Scan for the cell matching the given text and deliver its [X, Y] coordinate at center. 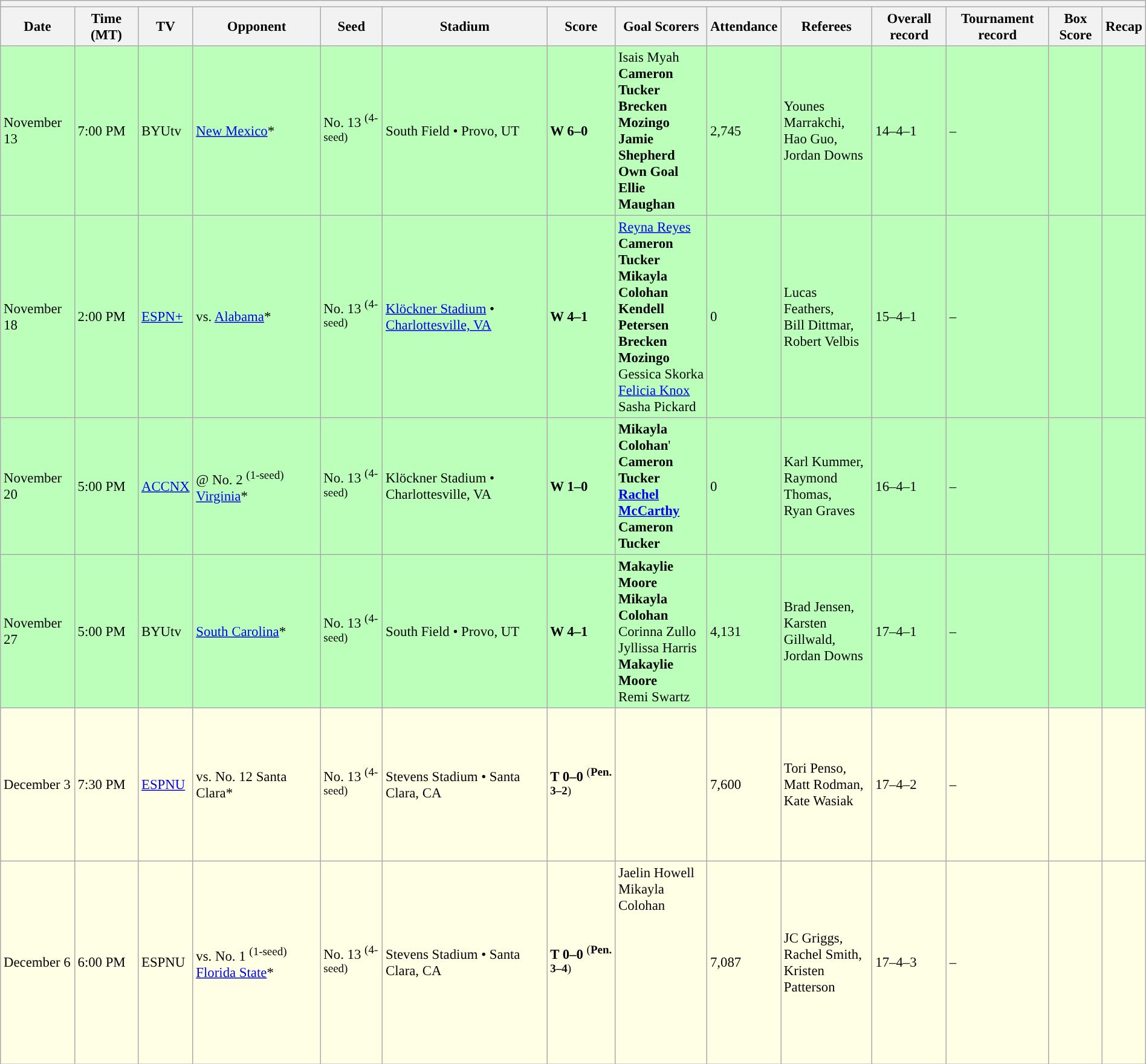
7,087 [744, 962]
15–4–1 [909, 317]
South Carolina* [256, 632]
Makaylie Moore Mikayla Colohan Corinna Zullo Jyllissa Harris Makaylie Moore Remi Swartz [661, 632]
7:30 PM [106, 785]
vs. No. 12 Santa Clara* [256, 785]
Opponent [256, 27]
Younes Marrakchi, Hao Guo, Jordan Downs [827, 131]
November 18 [37, 317]
Reyna Reyes Cameron Tucker Mikayla Colohan Kendell Petersen Brecken Mozingo Gessica Skorka Felicia Knox Sasha Pickard [661, 317]
W 6–0 [581, 131]
4,131 [744, 632]
T 0–0 (Pen. 3–2) [581, 785]
Overall record [909, 27]
JC Griggs, Rachel Smith, Kristen Patterson [827, 962]
Date [37, 27]
ESPN+ [166, 317]
Brad Jensen, Karsten Gillwald, Jordan Downs [827, 632]
Seed [352, 27]
vs. No. 1 (1-seed) Florida State* [256, 962]
Attendance [744, 27]
vs. Alabama* [256, 317]
December 6 [37, 962]
Karl Kummer, Raymond Thomas, Ryan Graves [827, 486]
2,745 [744, 131]
Recap [1124, 27]
Score [581, 27]
17–4–1 [909, 632]
Tournament record [997, 27]
November 13 [37, 131]
November 27 [37, 632]
T 0–0 (Pen. 3–4) [581, 962]
Referees [827, 27]
ACCNX [166, 486]
Box Score [1076, 27]
16–4–1 [909, 486]
Goal Scorers [661, 27]
W 1–0 [581, 486]
Jaelin Howell Mikayla Colohan [661, 962]
New Mexico* [256, 131]
@ No. 2 (1-seed) Virginia* [256, 486]
6:00 PM [106, 962]
2:00 PM [106, 317]
17–4–2 [909, 785]
Stadium [465, 27]
14–4–1 [909, 131]
Isais Myah Cameron Tucker Brecken Mozingo Jamie Shepherd Own Goal Ellie Maughan [661, 131]
7,600 [744, 785]
December 3 [37, 785]
Lucas Feathers, Bill Dittmar, Robert Velbis [827, 317]
17–4–3 [909, 962]
Mikayla Colohan' Cameron Tucker Rachel McCarthy Cameron Tucker [661, 486]
Tori Penso, Matt Rodman, Kate Wasiak [827, 785]
7:00 PM [106, 131]
November 20 [37, 486]
TV [166, 27]
Time (MT) [106, 27]
